Detect which cell encompasses the target text, then output its (x, y) center coordinate. 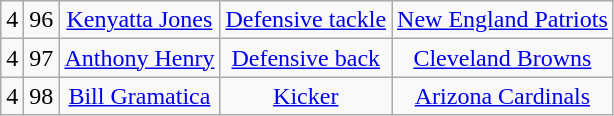
97 (42, 58)
Anthony Henry (140, 58)
Bill Gramatica (140, 96)
Kicker (306, 96)
Defensive back (306, 58)
Arizona Cardinals (503, 96)
96 (42, 20)
Cleveland Browns (503, 58)
Defensive tackle (306, 20)
Kenyatta Jones (140, 20)
New England Patriots (503, 20)
98 (42, 96)
